Find where the given text appears and provide that cell's center as [X, Y] coordinate. 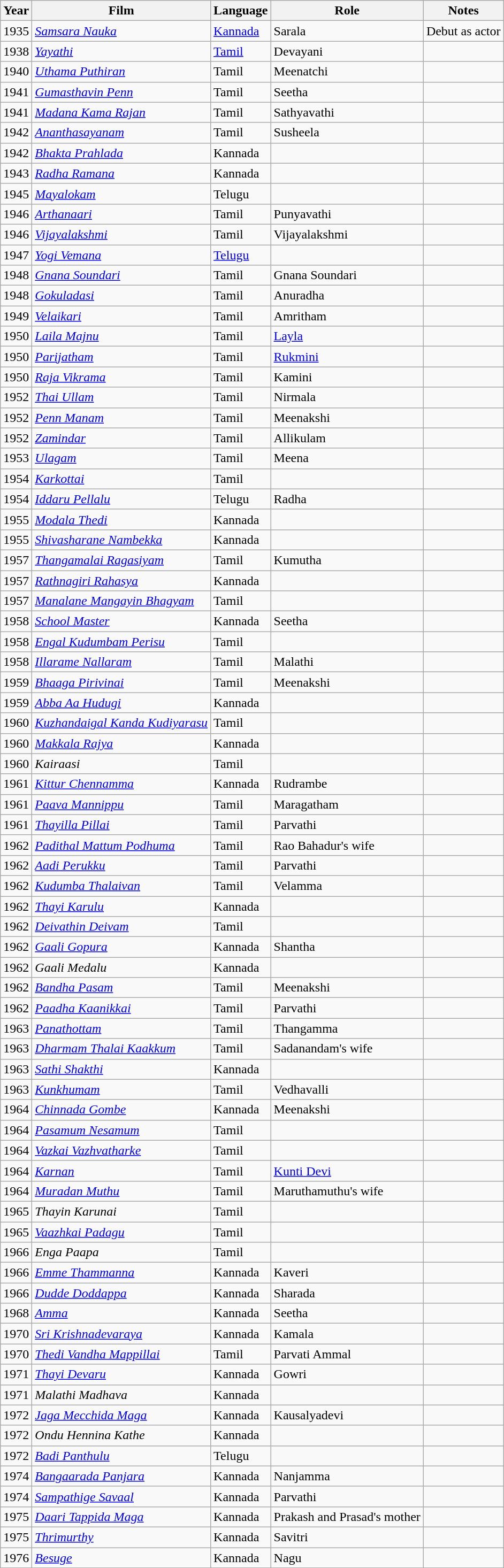
Padithal Mattum Podhuma [121, 845]
1949 [16, 316]
1938 [16, 51]
Bhakta Prahlada [121, 153]
Illarame Nallaram [121, 662]
Sarala [347, 31]
Badi Panthulu [121, 1456]
Meenatchi [347, 72]
Kumutha [347, 560]
1945 [16, 194]
Thrimurthy [121, 1537]
Shivasharane Nambekka [121, 540]
Bandha Pasam [121, 988]
Mayalokam [121, 194]
Kausalyadevi [347, 1415]
Gumasthavin Penn [121, 92]
Kunkhumam [121, 1089]
Sathi Shakthi [121, 1069]
School Master [121, 621]
Rao Bahadur's wife [347, 845]
Madana Kama Rajan [121, 112]
Kunti Devi [347, 1171]
Kamala [347, 1334]
Parvati Ammal [347, 1354]
Vazkai Vazhvatharke [121, 1150]
Thayin Karunai [121, 1211]
Parijatham [121, 357]
Role [347, 11]
Gokuladasi [121, 296]
Samsara Nauka [121, 31]
Shantha [347, 947]
Devayani [347, 51]
1940 [16, 72]
Velaikari [121, 316]
1953 [16, 458]
Penn Manam [121, 418]
Language [241, 11]
Thangamma [347, 1028]
Bangaarada Panjara [121, 1476]
Laila Majnu [121, 336]
Thedi Vandha Mappillai [121, 1354]
Karnan [121, 1171]
Malathi Madhava [121, 1395]
Rukmini [347, 357]
Radha Ramana [121, 173]
Amritham [347, 316]
Kuzhandaigal Kanda Kudiyarasu [121, 723]
Malathi [347, 662]
Meena [347, 458]
Modala Thedi [121, 519]
Bhaaga Pirivinai [121, 682]
Notes [463, 11]
Muradan Muthu [121, 1191]
Savitri [347, 1537]
Thai Ullam [121, 397]
Manalane Mangayin Bhagyam [121, 601]
Gowri [347, 1374]
Thayilla Pillai [121, 825]
Ananthasayanam [121, 133]
Ondu Hennina Kathe [121, 1435]
Sadanandam's wife [347, 1049]
Vedhavalli [347, 1089]
1947 [16, 255]
Besuge [121, 1558]
Sathyavathi [347, 112]
Chinnada Gombe [121, 1110]
Sampathige Savaal [121, 1496]
Karkottai [121, 479]
Arthanaari [121, 214]
1943 [16, 173]
Anuradha [347, 296]
Yogi Vemana [121, 255]
Panathottam [121, 1028]
Thangamalai Ragasiyam [121, 560]
Sri Krishnadevaraya [121, 1334]
Engal Kudumbam Perisu [121, 642]
Uthama Puthiran [121, 72]
Vaazhkai Padagu [121, 1232]
Aadi Perukku [121, 865]
Abba Aa Hudugi [121, 703]
Kittur Chennamma [121, 784]
Thayi Karulu [121, 906]
Paadha Kaanikkai [121, 1008]
Nagu [347, 1558]
Kudumba Thalaivan [121, 886]
Debut as actor [463, 31]
Maruthamuthu's wife [347, 1191]
Maragatham [347, 804]
Ulagam [121, 458]
Zamindar [121, 438]
Allikulam [347, 438]
Kairaasi [121, 764]
Makkala Rajya [121, 743]
Rudrambe [347, 784]
Nanjamma [347, 1476]
Dudde Doddappa [121, 1293]
Nirmala [347, 397]
Daari Tappida Maga [121, 1517]
Raja Vikrama [121, 377]
Punyavathi [347, 214]
Jaga Mecchida Maga [121, 1415]
Amma [121, 1313]
Susheela [347, 133]
Emme Thammanna [121, 1273]
1968 [16, 1313]
Kaveri [347, 1273]
Yayathi [121, 51]
Enga Paapa [121, 1252]
Paava Mannippu [121, 804]
Iddaru Pellalu [121, 499]
Kamini [347, 377]
Film [121, 11]
1976 [16, 1558]
Velamma [347, 886]
Pasamum Nesamum [121, 1130]
Radha [347, 499]
Dharmam Thalai Kaakkum [121, 1049]
Year [16, 11]
Rathnagiri Rahasya [121, 580]
Sharada [347, 1293]
Gaali Medalu [121, 967]
1935 [16, 31]
Gaali Gopura [121, 947]
Prakash and Prasad's mother [347, 1517]
Deivathin Deivam [121, 927]
Layla [347, 336]
Thayi Devaru [121, 1374]
